Pinpoint the cell where the given text exists, returning its [X, Y] midpoint coordinate. 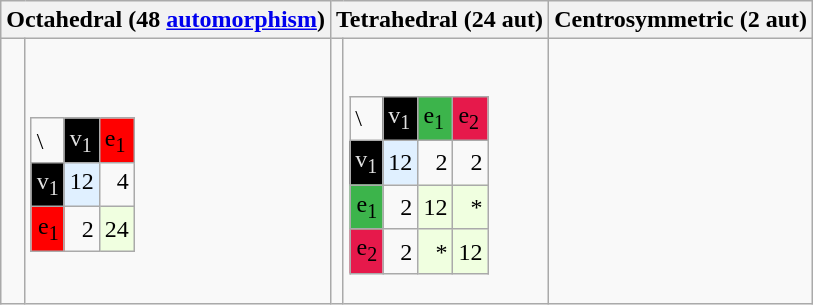
\ v1 e1 v1 12 4 e1 2 24 [178, 172]
4 [116, 185]
24 [116, 229]
Tetrahedral (24 aut) [439, 20]
\ v1 e1 e2 v1 12 2 2 e1 2 12 * e2 2 * 12 [446, 172]
Octahedral (48 automorphism) [166, 20]
Centrosymmetric (2 aut) [681, 20]
